Extract the [X, Y] coordinate from the center of the cell holding the provided text.  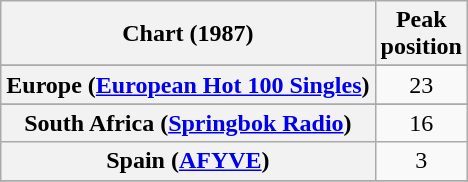
Spain (AFYVE) [188, 161]
Chart (1987) [188, 34]
South Africa (Springbok Radio) [188, 123]
23 [421, 85]
16 [421, 123]
Peakposition [421, 34]
3 [421, 161]
Europe (European Hot 100 Singles) [188, 85]
